Return (X, Y) of the center of cell containing provided text 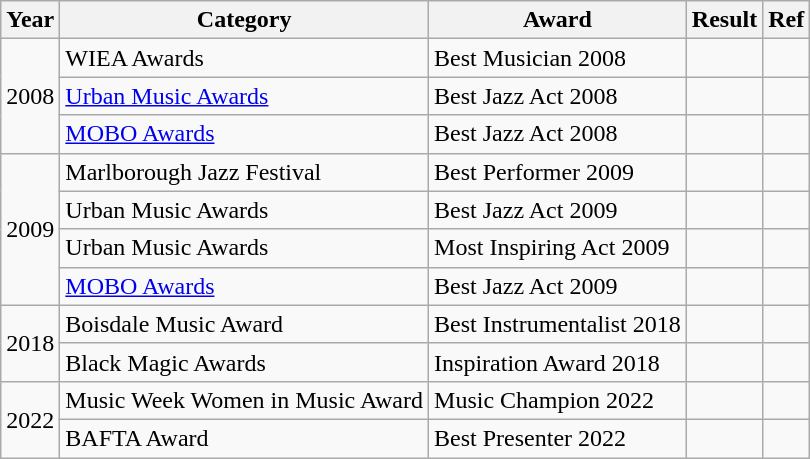
Result (724, 20)
2018 (30, 343)
Marlborough Jazz Festival (244, 172)
Best Instrumentalist 2018 (558, 324)
Best Presenter 2022 (558, 438)
2008 (30, 96)
Black Magic Awards (244, 362)
Ref (786, 20)
2009 (30, 229)
Category (244, 20)
2022 (30, 419)
Award (558, 20)
Music Week Women in Music Award (244, 400)
Best Musician 2008 (558, 58)
Most Inspiring Act 2009 (558, 248)
Boisdale Music Award (244, 324)
Music Champion 2022 (558, 400)
Best Performer 2009 (558, 172)
Year (30, 20)
WIEA Awards (244, 58)
Inspiration Award 2018 (558, 362)
BAFTA Award (244, 438)
